For the text-containing cell, return its midpoint in (X, Y) coordinate format. 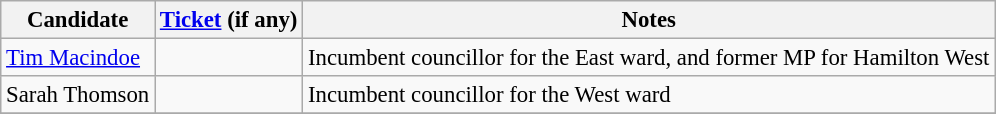
Tim Macindoe (78, 58)
Candidate (78, 20)
Ticket (if any) (229, 20)
Incumbent councillor for the West ward (649, 95)
Incumbent councillor for the East ward, and former MP for Hamilton West (649, 58)
Notes (649, 20)
Sarah Thomson (78, 95)
